Determine the [x, y] coordinate at the center of the cell enclosing the given text.  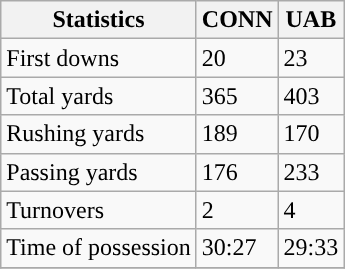
CONN [237, 20]
4 [311, 210]
189 [237, 134]
First downs [99, 58]
23 [311, 58]
365 [237, 96]
176 [237, 172]
2 [237, 210]
29:33 [311, 248]
Statistics [99, 20]
233 [311, 172]
Rushing yards [99, 134]
170 [311, 134]
Total yards [99, 96]
30:27 [237, 248]
403 [311, 96]
Turnovers [99, 210]
Time of possession [99, 248]
Passing yards [99, 172]
20 [237, 58]
UAB [311, 20]
